Search for the cell housing the specified text and yield its [X, Y] center coordinate. 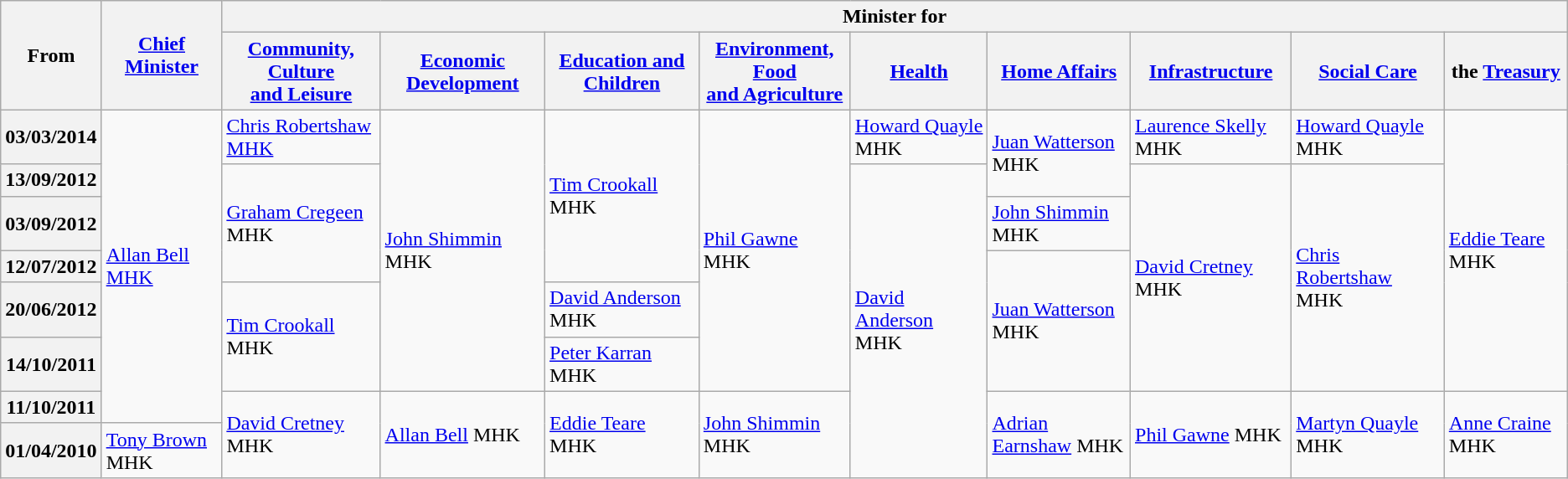
Peter Karran MHK [622, 363]
Minister for [895, 17]
Laurence Skelly MHK [1211, 137]
the Treasury [1506, 71]
01/04/2010 [51, 451]
Home Affairs [1059, 71]
Community, Cultureand Leisure [302, 71]
Health [919, 71]
Education and Children [622, 71]
Environment, Foodand Agriculture [774, 71]
11/10/2011 [51, 407]
03/09/2012 [51, 223]
Adrian Earnshaw MHK [1059, 434]
13/09/2012 [51, 180]
12/07/2012 [51, 266]
Anne Craine MHK [1506, 434]
Social Care [1369, 71]
14/10/2011 [51, 363]
Graham Cregeen MHK [302, 223]
03/03/2014 [51, 137]
Chief Minister [162, 55]
Infrastructure [1211, 71]
Economic Development [462, 71]
Martyn Quayle MHK [1369, 434]
20/06/2012 [51, 310]
From [51, 55]
Tony Brown MHK [162, 451]
